Locate the cell with the specified text and output its [X, Y] center coordinate. 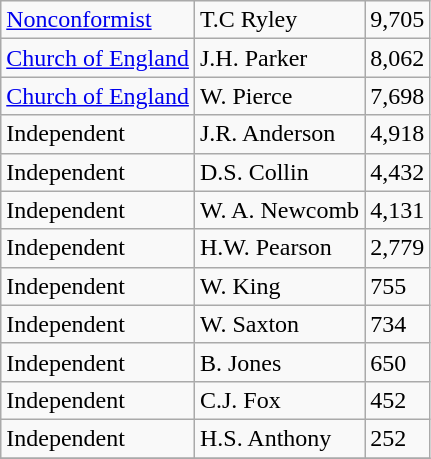
D.S. Collin [279, 172]
7,698 [398, 96]
B. Jones [279, 362]
252 [398, 438]
W. A. Newcomb [279, 210]
C.J. Fox [279, 400]
4,131 [398, 210]
W. King [279, 286]
4,432 [398, 172]
W. Saxton [279, 324]
T.C Ryley [279, 20]
H.S. Anthony [279, 438]
H.W. Pearson [279, 248]
W. Pierce [279, 96]
J.H. Parker [279, 58]
755 [398, 286]
Nonconformist [98, 20]
2,779 [398, 248]
4,918 [398, 134]
650 [398, 362]
8,062 [398, 58]
452 [398, 400]
J.R. Anderson [279, 134]
9,705 [398, 20]
734 [398, 324]
